Return (x, y) of the center of cell containing provided text 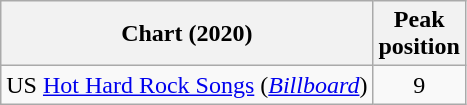
US Hot Hard Rock Songs (Billboard) (187, 85)
Peakposition (419, 34)
9 (419, 85)
Chart (2020) (187, 34)
